Identify which cell holds the provided text, then report its [X, Y] central coordinate. 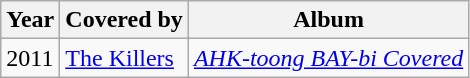
2011 [30, 58]
Year [30, 20]
Covered by [124, 20]
Album [328, 20]
AHK-toong BAY-bi Covered [328, 58]
The Killers [124, 58]
